Determine the (x, y) coordinate at the center of the cell enclosing the given text.  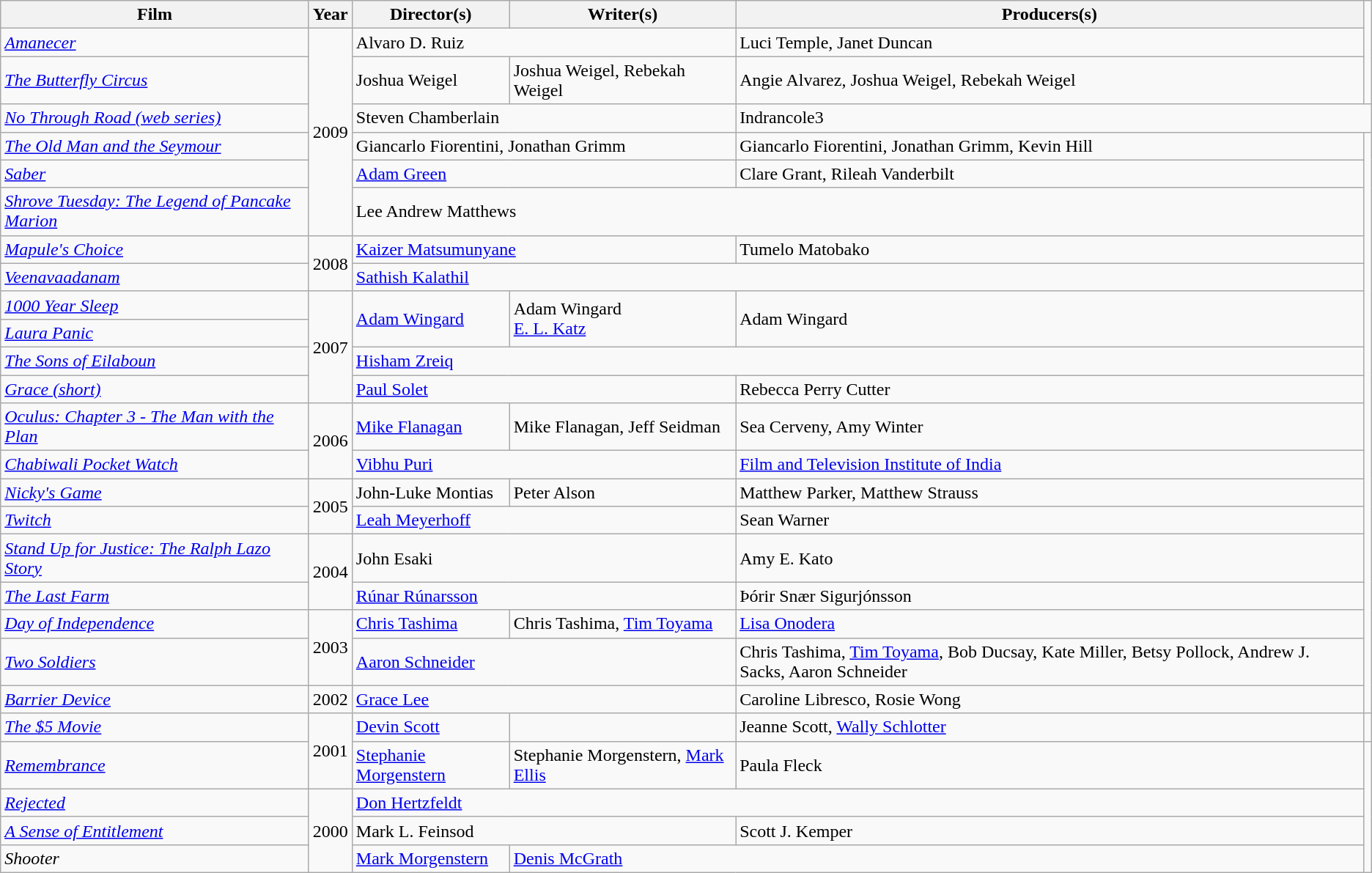
Peter Alson (622, 493)
Paul Solet (544, 389)
Don Hertzfeldt (857, 803)
Rejected (155, 803)
Luci Temple, Janet Duncan (1050, 43)
Alvaro D. Ruiz (544, 43)
Tumelo Matobako (1050, 249)
The Last Farm (155, 596)
2001 (330, 751)
Grace (short) (155, 389)
Sean Warner (1050, 520)
Film (155, 15)
Stephanie Morgenstern, Mark Ellis (622, 765)
Two Soldiers (155, 661)
Chabiwali Pocket Watch (155, 465)
2008 (330, 263)
Giancarlo Fiorentini, Jonathan Grimm, Kevin Hill (1050, 146)
The Butterfly Circus (155, 81)
Adam Green (544, 174)
Aaron Schneider (544, 661)
Joshua Weigel (431, 81)
2005 (330, 507)
Chris Tashima (431, 624)
Amanecer (155, 43)
2000 (330, 830)
Laura Panic (155, 333)
Amy E. Kato (1050, 559)
Film and Television Institute of India (1050, 465)
Stand Up for Justice: The Ralph Lazo Story (155, 559)
Caroline Libresco, Rosie Wong (1050, 699)
Scott J. Kemper (1050, 830)
Indrancole3 (1054, 118)
Day of Independence (155, 624)
Stephanie Morgenstern (431, 765)
Þórir Snær Sigurjónsson (1050, 596)
The Sons of Eilaboun (155, 361)
Denis McGrath (937, 858)
Rúnar Rúnarsson (544, 596)
Rebecca Perry Cutter (1050, 389)
Mapule's Choice (155, 249)
Remembrance (155, 765)
2006 (330, 441)
Writer(s) (622, 15)
Mike Flanagan, Jeff Seidman (622, 427)
Year (330, 15)
Paula Fleck (1050, 765)
Jeanne Scott, Wally Schlotter (1050, 727)
Giancarlo Fiorentini, Jonathan Grimm (544, 146)
Devin Scott (431, 727)
2002 (330, 699)
Mike Flanagan (431, 427)
The Old Man and the Seymour (155, 146)
Saber (155, 174)
Twitch (155, 520)
John Esaki (544, 559)
Mark L. Feinsod (544, 830)
Mark Morgenstern (431, 858)
Producers(s) (1050, 15)
2003 (330, 648)
Lee Andrew Matthews (857, 211)
Shooter (155, 858)
Grace Lee (544, 699)
Nicky's Game (155, 493)
Matthew Parker, Matthew Strauss (1050, 493)
Angie Alvarez, Joshua Weigel, Rebekah Weigel (1050, 81)
The $5 Movie (155, 727)
2007 (330, 347)
Barrier Device (155, 699)
Clare Grant, Rileah Vanderbilt (1050, 174)
A Sense of Entitlement (155, 830)
Steven Chamberlain (544, 118)
2004 (330, 572)
Adam WingardE. L. Katz (622, 319)
John-Luke Montias (431, 493)
Kaizer Matsumunyane (544, 249)
Chris Tashima, Tim Toyama, Bob Ducsay, Kate Miller, Betsy Pollock, Andrew J. Sacks, Aaron Schneider (1050, 661)
1000 Year Sleep (155, 305)
2009 (330, 132)
Chris Tashima, Tim Toyama (622, 624)
Sathish Kalathil (857, 277)
Lisa Onodera (1050, 624)
Sea Cerveny, Amy Winter (1050, 427)
Hisham Zreiq (857, 361)
Veenavaadanam (155, 277)
Oculus: Chapter 3 - The Man with the Plan (155, 427)
Director(s) (431, 15)
No Through Road (web series) (155, 118)
Vibhu Puri (544, 465)
Joshua Weigel, Rebekah Weigel (622, 81)
Shrove Tuesday: The Legend of Pancake Marion (155, 211)
Leah Meyerhoff (544, 520)
